For the text-containing cell, return its midpoint in [x, y] coordinate format. 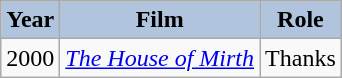
2000 [30, 58]
The House of Mirth [160, 58]
Thanks [301, 58]
Role [301, 20]
Film [160, 20]
Year [30, 20]
